Determine the [x, y] coordinate at the center of the cell enclosing the given text.  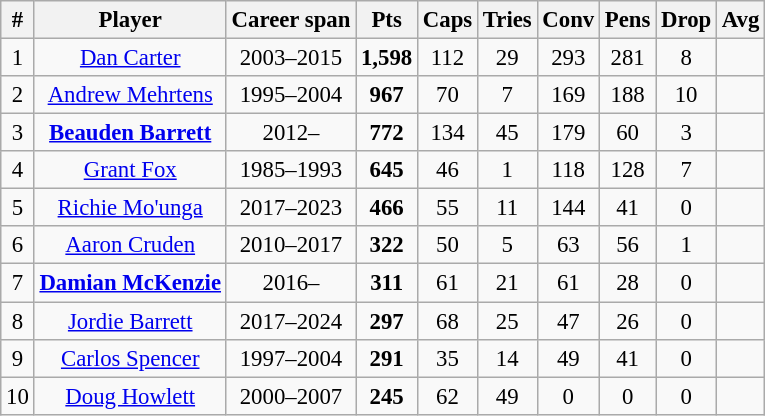
2 [18, 95]
4 [18, 170]
21 [507, 283]
25 [507, 321]
Career span [290, 20]
Aaron Cruden [130, 245]
297 [387, 321]
112 [448, 58]
Beauden Barrett [130, 133]
55 [448, 208]
Player [130, 20]
134 [448, 133]
466 [387, 208]
14 [507, 358]
2017–2024 [290, 321]
60 [628, 133]
63 [568, 245]
2017–2023 [290, 208]
Pts [387, 20]
70 [448, 95]
Pens [628, 20]
281 [628, 58]
Grant Fox [130, 170]
6 [18, 245]
29 [507, 58]
1,598 [387, 58]
62 [448, 396]
2003–2015 [290, 58]
2012– [290, 133]
Tries [507, 20]
293 [568, 58]
11 [507, 208]
47 [568, 321]
Richie Mo'unga [130, 208]
Dan Carter [130, 58]
45 [507, 133]
68 [448, 321]
118 [568, 170]
46 [448, 170]
Andrew Mehrtens [130, 95]
Doug Howlett [130, 396]
2016– [290, 283]
245 [387, 396]
2010–2017 [290, 245]
291 [387, 358]
1995–2004 [290, 95]
Conv [568, 20]
Drop [686, 20]
169 [568, 95]
Avg [741, 20]
772 [387, 133]
Caps [448, 20]
322 [387, 245]
35 [448, 358]
# [18, 20]
967 [387, 95]
28 [628, 283]
56 [628, 245]
188 [628, 95]
179 [568, 133]
128 [628, 170]
26 [628, 321]
1997–2004 [290, 358]
144 [568, 208]
2000–2007 [290, 396]
Carlos Spencer [130, 358]
Damian McKenzie [130, 283]
1985–1993 [290, 170]
9 [18, 358]
Jordie Barrett [130, 321]
311 [387, 283]
50 [448, 245]
645 [387, 170]
